Pinpoint the cell where the given text exists, returning its [x, y] midpoint coordinate. 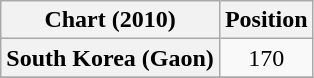
170 [266, 58]
Chart (2010) [110, 20]
Position [266, 20]
South Korea (Gaon) [110, 58]
